Scan for the cell matching the given text and deliver its (x, y) coordinate at center. 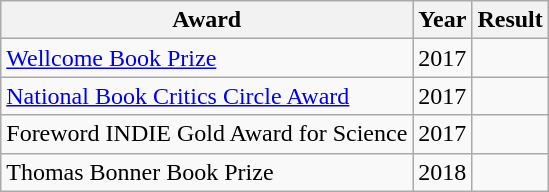
National Book Critics Circle Award (207, 96)
Award (207, 20)
Thomas Bonner Book Prize (207, 172)
Wellcome Book Prize (207, 58)
2018 (442, 172)
Result (510, 20)
Year (442, 20)
Foreword INDIE Gold Award for Science (207, 134)
